For the text-containing cell, return its midpoint in (X, Y) coordinate format. 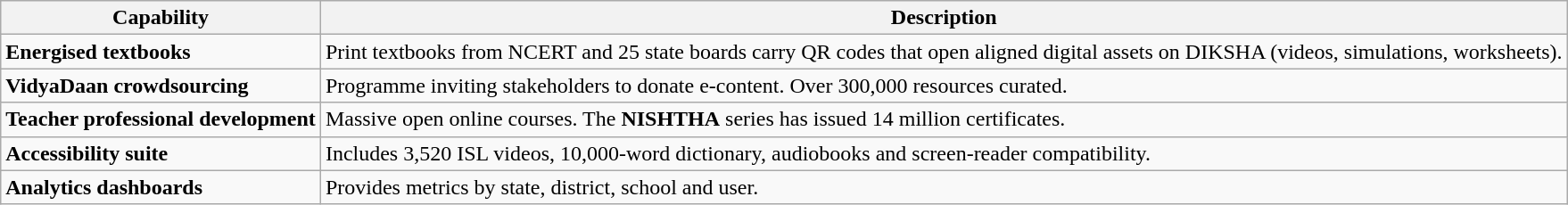
Print textbooks from NCERT and 25 state boards carry QR codes that open aligned digital assets on DIKSHA (videos, simulations, worksheets). (944, 52)
Description (944, 18)
Teacher professional development (161, 119)
Analytics dashboards (161, 187)
Includes 3,520 ISL videos, 10,000-word dictionary, audiobooks and screen-reader compatibility. (944, 153)
Programme inviting stakeholders to donate e‑content. Over 300,000 resources curated. (944, 86)
Accessibility suite (161, 153)
VidyaDaan crowdsourcing (161, 86)
Capability (161, 18)
Massive open online courses. The NISHTHA series has issued 14 million certificates. (944, 119)
Provides metrics by state, district, school and user. (944, 187)
Energised textbooks (161, 52)
